Scan for the cell matching the given text and deliver its [X, Y] coordinate at center. 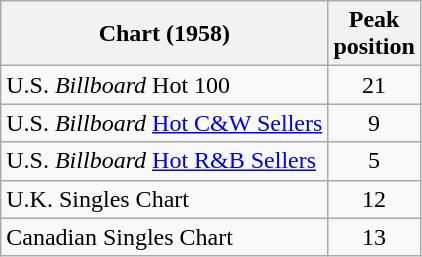
13 [374, 237]
U.S. Billboard Hot C&W Sellers [164, 123]
U.S. Billboard Hot R&B Sellers [164, 161]
12 [374, 199]
9 [374, 123]
Canadian Singles Chart [164, 237]
U.S. Billboard Hot 100 [164, 85]
21 [374, 85]
Chart (1958) [164, 34]
Peakposition [374, 34]
5 [374, 161]
U.K. Singles Chart [164, 199]
